Locate the cell with the specified text and output its (x, y) center coordinate. 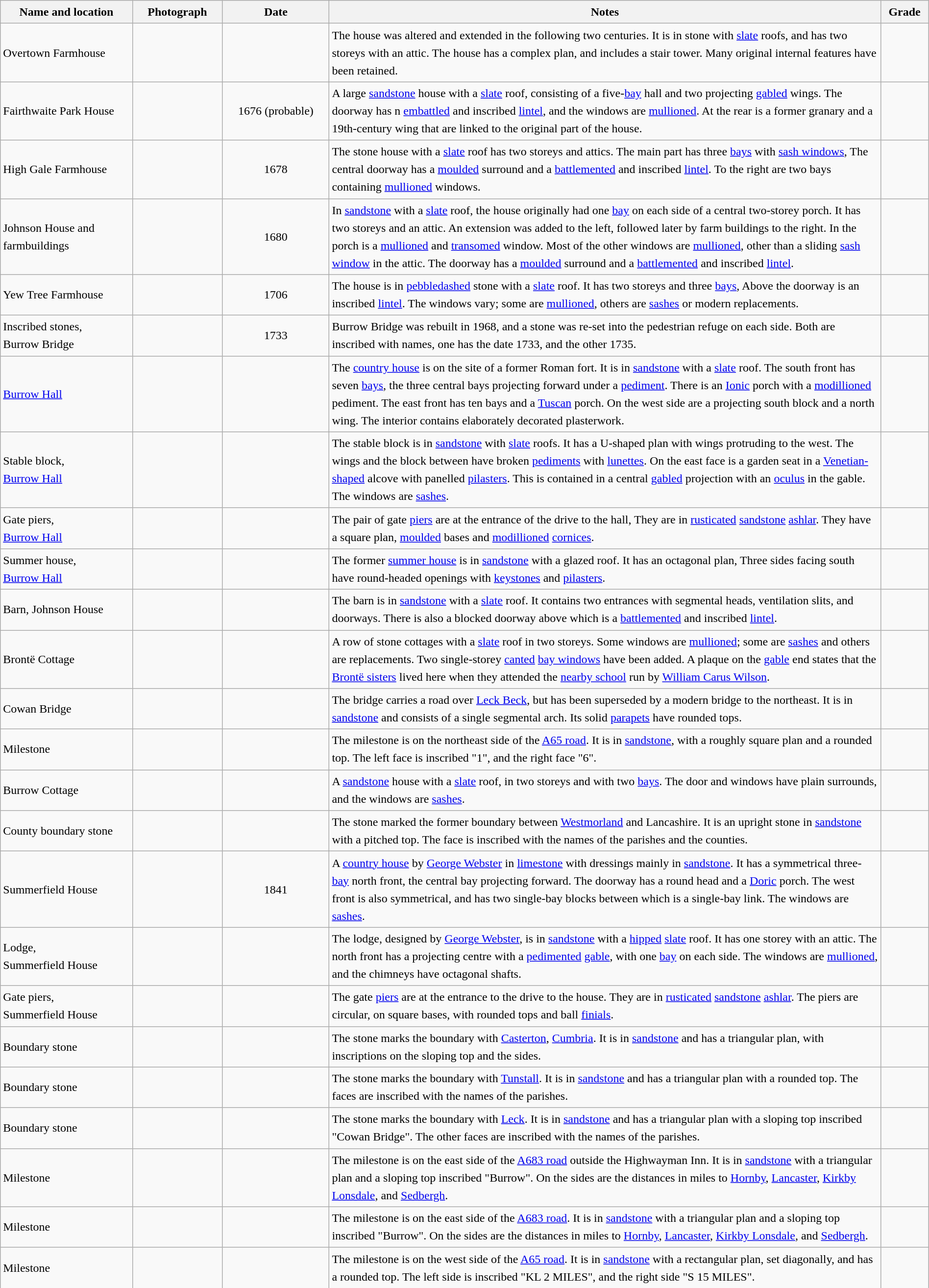
A sandstone house with a slate roof, in two storeys and with two bays. The door and windows have plain surrounds, and the windows are sashes. (605, 790)
Stable block,Burrow Hall (67, 470)
Gate piers,Burrow Hall (67, 528)
Gate piers,Summerfield House (67, 1006)
Name and location (67, 12)
County boundary stone (67, 831)
Fairthwaite Park House (67, 111)
1680 (276, 236)
Photograph (177, 12)
Overtown Farmhouse (67, 53)
Burrow Hall (67, 394)
1733 (276, 335)
High Gale Farmhouse (67, 170)
Brontë Cottage (67, 660)
Summerfield House (67, 889)
Yew Tree Farmhouse (67, 295)
Date (276, 12)
Cowan Bridge (67, 709)
1678 (276, 170)
1706 (276, 295)
Barn, Johnson House (67, 610)
1841 (276, 889)
Grade (905, 12)
1676 (probable) (276, 111)
Burrow Cottage (67, 790)
Summer house,Burrow Hall (67, 569)
Notes (605, 12)
Inscribed stones,Burrow Bridge (67, 335)
Lodge,Summerfield House (67, 957)
Johnson House and farmbuildings (67, 236)
